From the cell containing the given text, extract its center point as (x, y) coordinate. 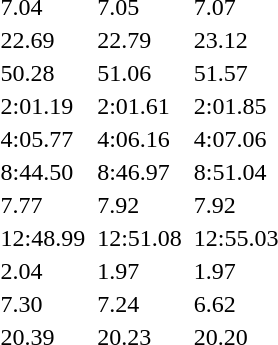
12:51.08 (140, 238)
7.24 (140, 304)
2:01.61 (140, 106)
22.79 (140, 40)
4:06.16 (140, 139)
51.06 (140, 73)
1.97 (140, 271)
7.92 (140, 205)
8:46.97 (140, 172)
